Provide the (x, y) coordinate of the cell's center where the given text is located.  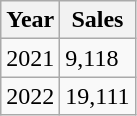
2022 (30, 96)
19,111 (98, 96)
Sales (98, 20)
2021 (30, 58)
9,118 (98, 58)
Year (30, 20)
